From the cell containing the given text, extract its center point as (x, y) coordinate. 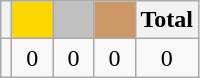
Total (167, 20)
